Detect which cell encompasses the target text, then output its (X, Y) center coordinate. 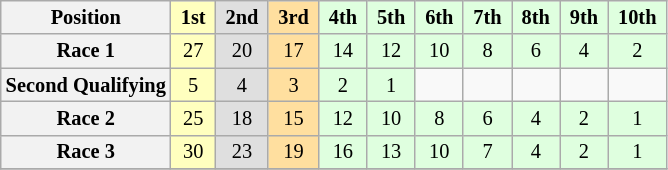
2nd (242, 17)
Position (86, 17)
5 (194, 85)
23 (242, 152)
25 (194, 118)
16 (343, 152)
30 (194, 152)
18 (242, 118)
3rd (293, 17)
3 (293, 85)
5th (391, 17)
7th (487, 17)
1st (194, 17)
14 (343, 51)
Second Qualifying (86, 85)
19 (293, 152)
7 (487, 152)
Race 1 (86, 51)
4th (343, 17)
27 (194, 51)
10th (637, 17)
15 (293, 118)
6th (439, 17)
9th (584, 17)
8th (536, 17)
Race 3 (86, 152)
Race 2 (86, 118)
13 (391, 152)
17 (293, 51)
20 (242, 51)
